Find where the given text appears and provide that cell's center as (X, Y) coordinate. 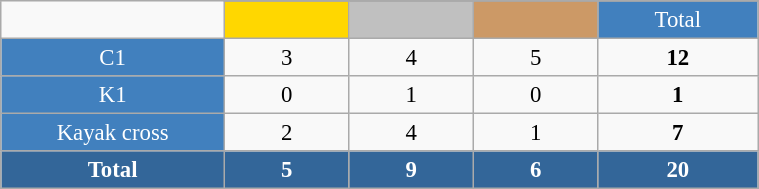
2 (287, 133)
Kayak cross (113, 133)
C1 (113, 58)
7 (678, 133)
6 (536, 170)
3 (287, 58)
12 (678, 58)
K1 (113, 95)
9 (411, 170)
20 (678, 170)
